Identify which cell holds the provided text, then report its [X, Y] central coordinate. 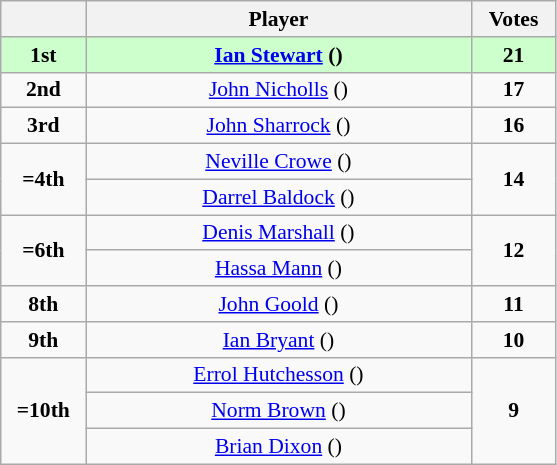
11 [514, 304]
Player [278, 19]
Darrel Baldock () [278, 197]
John Nicholls () [278, 90]
17 [514, 90]
12 [514, 250]
John Goold () [278, 304]
9 [514, 410]
1st [44, 55]
21 [514, 55]
Brian Dixon () [278, 447]
8th [44, 304]
=10th [44, 410]
=6th [44, 250]
Neville Crowe () [278, 162]
=4th [44, 180]
3rd [44, 126]
14 [514, 180]
16 [514, 126]
2nd [44, 90]
Hassa Mann () [278, 269]
9th [44, 340]
Errol Hutchesson () [278, 375]
Denis Marshall () [278, 233]
Ian Bryant () [278, 340]
10 [514, 340]
Ian Stewart () [278, 55]
Votes [514, 19]
John Sharrock () [278, 126]
Norm Brown () [278, 411]
